Locate the cell with the specified text and output its [X, Y] center coordinate. 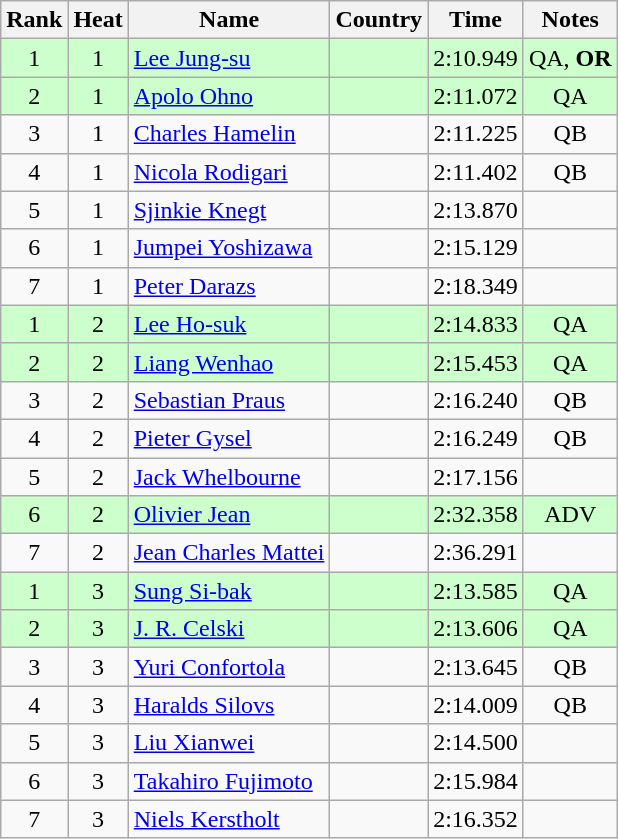
2:14.009 [476, 705]
2:13.585 [476, 591]
2:32.358 [476, 515]
2:10.949 [476, 58]
ADV [570, 515]
Heat [98, 20]
J. R. Celski [229, 629]
Niels Kerstholt [229, 819]
Sebastian Praus [229, 400]
Notes [570, 20]
2:13.606 [476, 629]
Jumpei Yoshizawa [229, 248]
2:11.072 [476, 96]
Lee Ho-suk [229, 324]
Olivier Jean [229, 515]
QA, OR [570, 58]
Nicola Rodigari [229, 172]
Sung Si-bak [229, 591]
Rank [34, 20]
Charles Hamelin [229, 134]
Sjinkie Knegt [229, 210]
2:11.225 [476, 134]
Apolo Ohno [229, 96]
Name [229, 20]
2:15.129 [476, 248]
Lee Jung-su [229, 58]
Takahiro Fujimoto [229, 781]
2:15.453 [476, 362]
2:13.870 [476, 210]
Yuri Confortola [229, 667]
Peter Darazs [229, 286]
2:17.156 [476, 477]
Time [476, 20]
Liu Xianwei [229, 743]
2:16.240 [476, 400]
Jack Whelbourne [229, 477]
2:14.500 [476, 743]
Country [379, 20]
Jean Charles Mattei [229, 553]
Haralds Silovs [229, 705]
2:16.352 [476, 819]
2:18.349 [476, 286]
2:11.402 [476, 172]
2:16.249 [476, 438]
2:36.291 [476, 553]
Pieter Gysel [229, 438]
2:15.984 [476, 781]
2:13.645 [476, 667]
Liang Wenhao [229, 362]
2:14.833 [476, 324]
